Return the (X, Y) coordinate for the center point of the cell that contains the specified text.  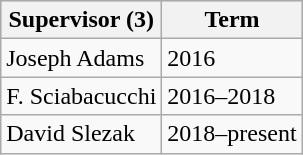
2016–2018 (232, 96)
Supervisor (3) (82, 20)
David Slezak (82, 134)
F. Sciabacucchi (82, 96)
2018–present (232, 134)
2016 (232, 58)
Joseph Adams (82, 58)
Term (232, 20)
